Identify which cell holds the provided text, then report its [x, y] central coordinate. 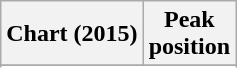
Chart (2015) [72, 34]
Peakposition [189, 34]
